Detect which cell encompasses the target text, then output its (X, Y) center coordinate. 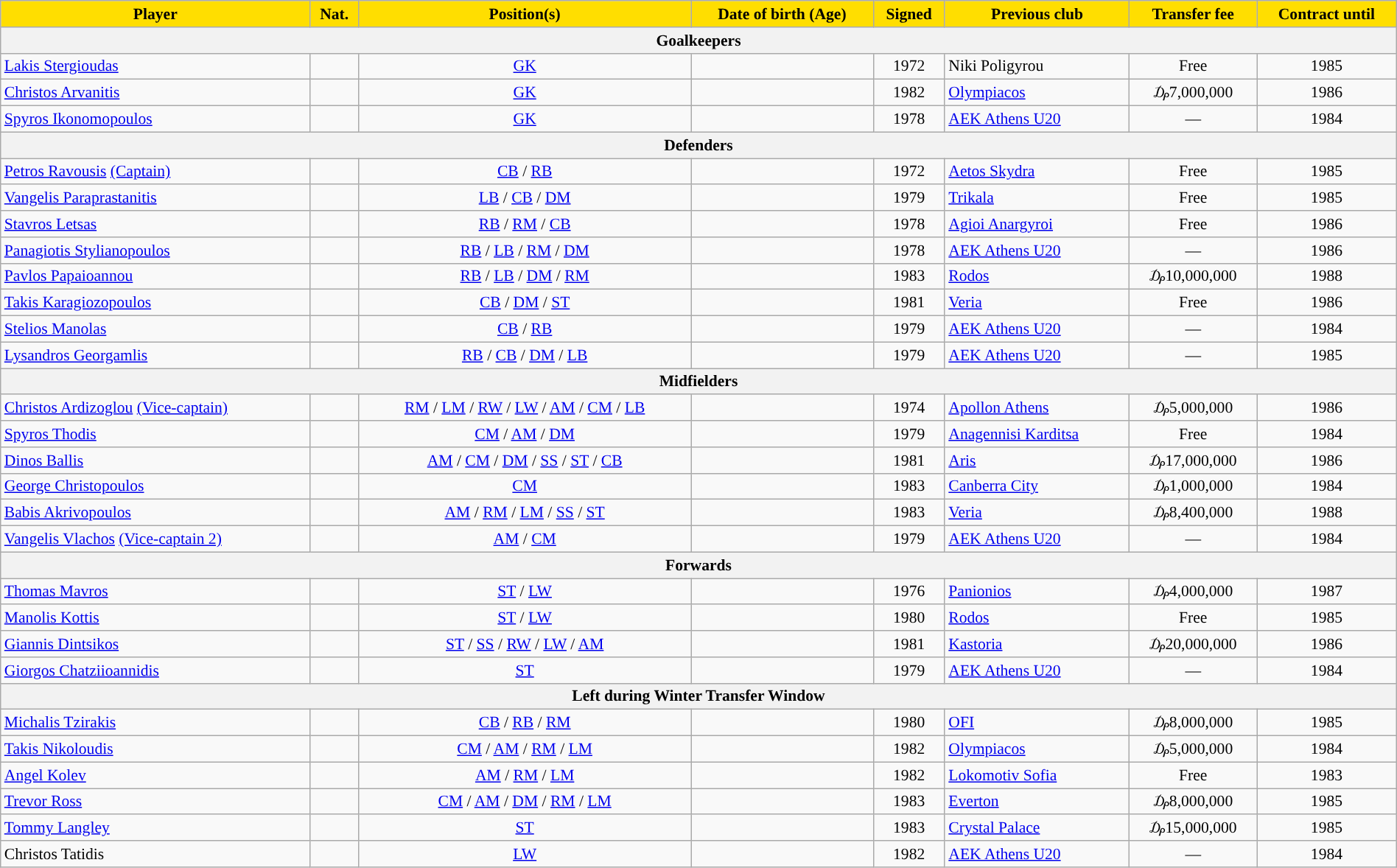
Lysandros Georgamlis (155, 355)
Lakis Stergioudas (155, 66)
Giannis Dintsikos (155, 644)
Signed (909, 14)
Christos Ardizoglou (Vice-captain) (155, 408)
RB / CB / DM / LB (525, 355)
Trevor Ross (155, 802)
AM / RM / LM / SS / ST (525, 513)
Date of birth (Age) (782, 14)
RB / LB / RM / DM (525, 251)
CM / AM / DM / RM / LM (525, 802)
Stavros Letsas (155, 224)
Thomas Mavros (155, 592)
Forwards (698, 565)
Nat. (335, 14)
₯8,400,000 (1194, 513)
₯15,000,000 (1194, 828)
Takis Nikoloudis (155, 749)
₯7,000,000 (1194, 93)
Manolis Kottis (155, 618)
Crystal Palace (1037, 828)
Transfer fee (1194, 14)
Stelios Manolas (155, 329)
Anagennisi Karditsa (1037, 434)
ST / SS / RW / LW / AM (525, 644)
Babis Akrivopoulos (155, 513)
Canberra City (1037, 486)
Goalkeepers (698, 41)
RM / LM / RW / LW / AM / CM / LB (525, 408)
AM / RM / LM (525, 775)
Pavlos Papaioannou (155, 276)
Contract until (1327, 14)
Christos Arvanitis (155, 93)
Aetos Skydra (1037, 172)
OFI (1037, 723)
1974 (909, 408)
Niki Poligyrou (1037, 66)
Lokomotiv Sofia (1037, 775)
Angel Kolev (155, 775)
CM (525, 486)
Apollon Athens (1037, 408)
Panionios (1037, 592)
Spyros Ikonomopoulos (155, 119)
₯20,000,000 (1194, 644)
Spyros Thodis (155, 434)
Player (155, 14)
Dinos Ballis (155, 461)
Vangelis Vlachos (Vice-captain 2) (155, 539)
Takis Karagiozopoulos (155, 303)
LB / CB / DM (525, 198)
Everton (1037, 802)
CM / AM / RM / LM (525, 749)
AM / CM / DM / SS / ST / CB (525, 461)
Left during Winter Transfer Window (698, 696)
Agioi Anargyroi (1037, 224)
₯1,000,000 (1194, 486)
Petros Ravousis (Captain) (155, 172)
₯17,000,000 (1194, 461)
Aris (1037, 461)
RB / RM / CB (525, 224)
Trikala (1037, 198)
RB / LB / DM / RM (525, 276)
Vangelis Paraprastanitis (155, 198)
CM / AM / DM (525, 434)
George Christopoulos (155, 486)
AM / CM (525, 539)
LW (525, 854)
1976 (909, 592)
Tommy Langley (155, 828)
Kastoria (1037, 644)
Michalis Tzirakis (155, 723)
CB / RB / RM (525, 723)
1987 (1327, 592)
Previous club (1037, 14)
Giorgos Chatziioannidis (155, 671)
CB / DM / ST (525, 303)
Midfielders (698, 382)
₯4,000,000 (1194, 592)
Christos Tatidis (155, 854)
Panagiotis Stylianopoulos (155, 251)
₯10,000,000 (1194, 276)
Defenders (698, 145)
Position(s) (525, 14)
